Detect which cell encompasses the target text, then output its (x, y) center coordinate. 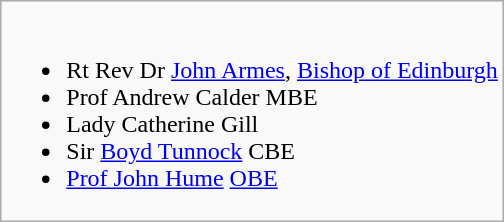
Rt Rev Dr John Armes, Bishop of EdinburghProf Andrew Calder MBELady Catherine GillSir Boyd Tunnock CBEProf John Hume OBE (252, 112)
